Scan for the cell matching the given text and deliver its [x, y] coordinate at center. 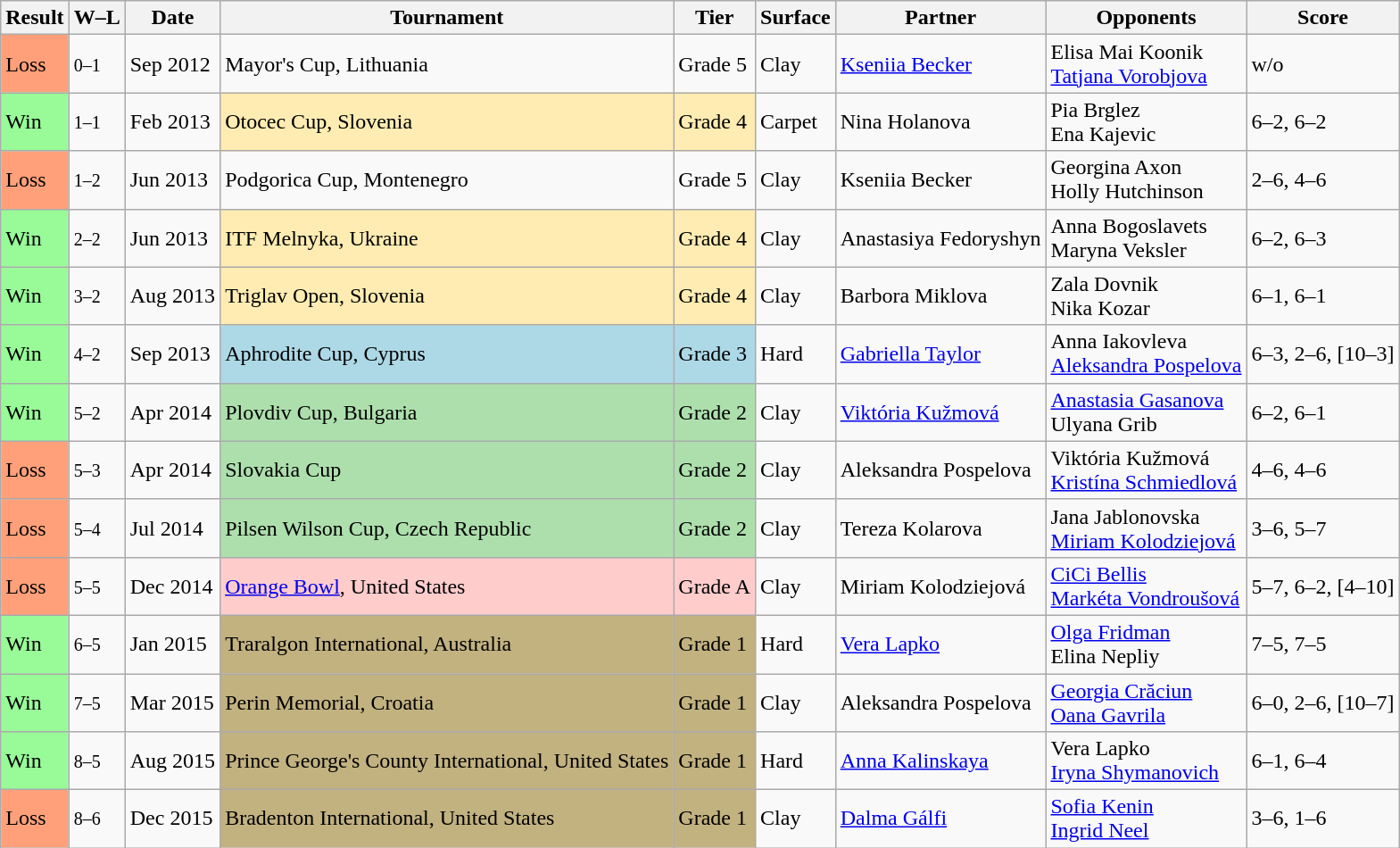
3–6, 1–6 [1322, 819]
w/o [1322, 64]
Date [172, 18]
Prince George's County International, United States [447, 761]
Aug 2013 [172, 296]
Grade 3 [715, 353]
5–3 [96, 470]
Carpet [796, 121]
Jan 2015 [172, 644]
Dec 2015 [172, 819]
0–1 [96, 64]
6–3, 2–6, [10–3] [1322, 353]
Otocec Cup, Slovenia [447, 121]
Grade A [715, 586]
Anastasiya Fedoryshyn [940, 237]
8–5 [96, 761]
6–2, 6–1 [1322, 412]
Jul 2014 [172, 528]
Surface [796, 18]
Opponents [1146, 18]
1–1 [96, 121]
Vera Lapko Iryna Shymanovich [1146, 761]
Anna Iakovleva Aleksandra Pospelova [1146, 353]
7–5 [96, 702]
Feb 2013 [172, 121]
Podgorica Cup, Montenegro [447, 180]
5–2 [96, 412]
Georgia Crăciun Oana Gavrila [1146, 702]
6–1, 6–1 [1322, 296]
8–6 [96, 819]
6–2, 6–3 [1322, 237]
Triglav Open, Slovenia [447, 296]
Anna Bogoslavets Maryna Veksler [1146, 237]
Mar 2015 [172, 702]
W–L [96, 18]
Dalma Gálfi [940, 819]
6–0, 2–6, [10–7] [1322, 702]
Anna Kalinskaya [940, 761]
6–5 [96, 644]
1–2 [96, 180]
Sep 2013 [172, 353]
Mayor's Cup, Lithuania [447, 64]
Aphrodite Cup, Cyprus [447, 353]
Elisa Mai Koonik Tatjana Vorobjova [1146, 64]
Vera Lapko [940, 644]
Tereza Kolarova [940, 528]
Miriam Kolodziejová [940, 586]
Nina Holanova [940, 121]
Anastasia Gasanova Ulyana Grib [1146, 412]
Tier [715, 18]
5–7, 6–2, [4–10] [1322, 586]
Pia Brglez Ena Kajevic [1146, 121]
Viktória Kužmová Kristína Schmiedlová [1146, 470]
Sep 2012 [172, 64]
Partner [940, 18]
Dec 2014 [172, 586]
Perin Memorial, Croatia [447, 702]
2–6, 4–6 [1322, 180]
Pilsen Wilson Cup, Czech Republic [447, 528]
Result [35, 18]
6–1, 6–4 [1322, 761]
Viktória Kužmová [940, 412]
Tournament [447, 18]
Sofia Kenin Ingrid Neel [1146, 819]
Traralgon International, Australia [447, 644]
Olga Fridman Elina Nepliy [1146, 644]
5–5 [96, 586]
3–2 [96, 296]
Slovakia Cup [447, 470]
Bradenton International, United States [447, 819]
Plovdiv Cup, Bulgaria [447, 412]
Georgina Axon Holly Hutchinson [1146, 180]
ITF Melnyka, Ukraine [447, 237]
Gabriella Taylor [940, 353]
2–2 [96, 237]
CiCi Bellis Markéta Vondroušová [1146, 586]
3–6, 5–7 [1322, 528]
Jana Jablonovska Miriam Kolodziejová [1146, 528]
Aug 2015 [172, 761]
Zala Dovnik Nika Kozar [1146, 296]
4–2 [96, 353]
6–2, 6–2 [1322, 121]
Score [1322, 18]
Orange Bowl, United States [447, 586]
4–6, 4–6 [1322, 470]
Barbora Miklova [940, 296]
7–5, 7–5 [1322, 644]
5–4 [96, 528]
